Scan for the cell matching the given text and deliver its [X, Y] coordinate at center. 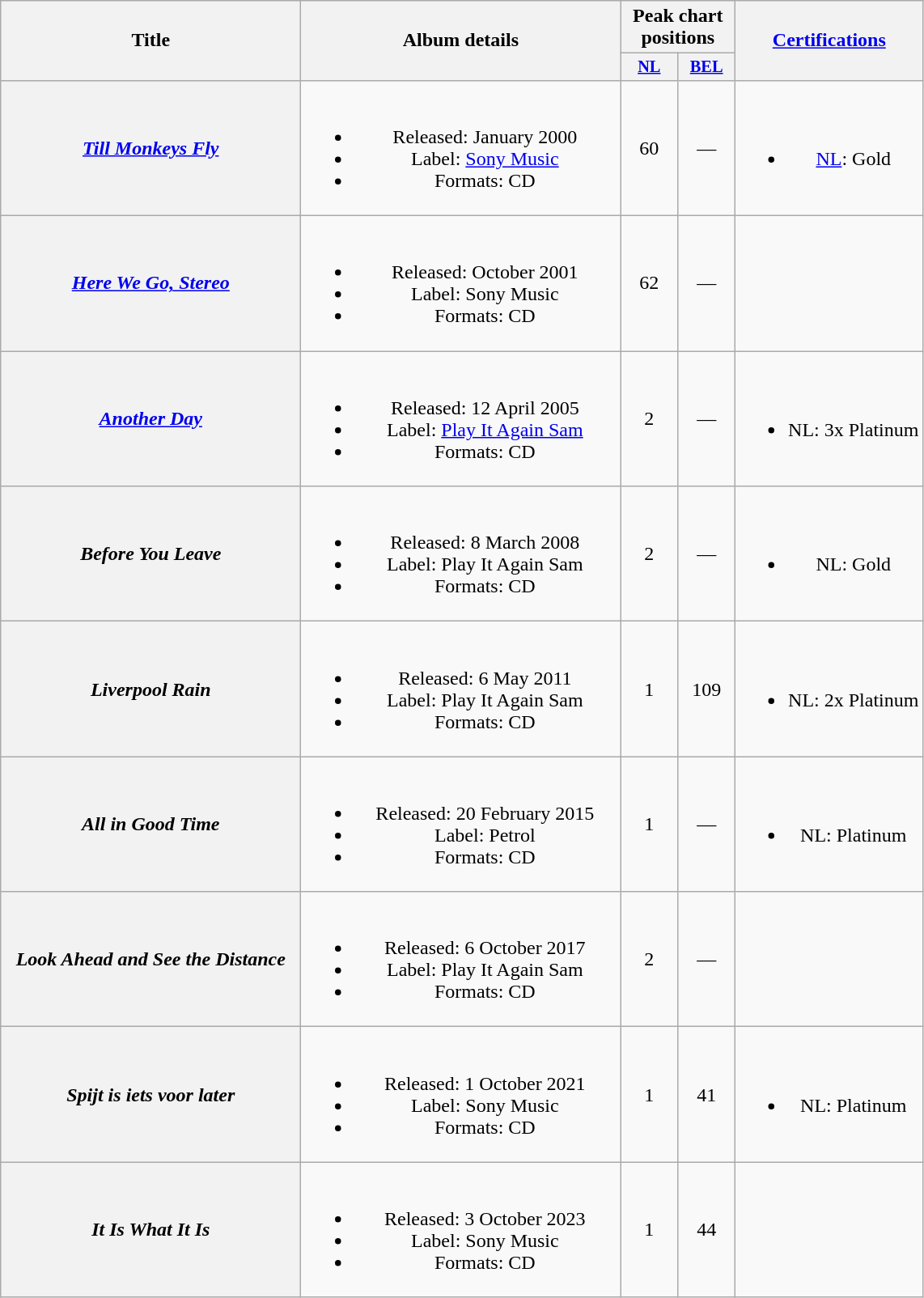
Till Monkeys Fly [150, 147]
Here We Go, Stereo [150, 283]
Album details [461, 40]
Released: 8 March 2008Label: Play It Again SamFormats: CD [461, 554]
Before You Leave [150, 554]
Released: 12 April 2005Label: Play It Again SamFormats: CD [461, 419]
Released: 3 October 2023Label: Sony MusicFormats: CD [461, 1230]
NL: 3x Platinum [829, 419]
It Is What It Is [150, 1230]
NL: 2x Platinum [829, 689]
Peak chart positions [678, 28]
Released: 1 October 2021Label: Sony MusicFormats: CD [461, 1094]
Released: January 2000Label: Sony MusicFormats: CD [461, 147]
Liverpool Rain [150, 689]
44 [707, 1230]
109 [707, 689]
Released: 6 October 2017Label: Play It Again SamFormats: CD [461, 960]
NL [649, 67]
All in Good Time [150, 824]
Look Ahead and See the Distance [150, 960]
BEL [707, 67]
Released: 6 May 2011Label: Play It Again SamFormats: CD [461, 689]
60 [649, 147]
Another Day [150, 419]
62 [649, 283]
Certifications [829, 40]
41 [707, 1094]
Title [150, 40]
Spijt is iets voor later [150, 1094]
Released: October 2001Label: Sony MusicFormats: CD [461, 283]
Released: 20 February 2015Label: PetrolFormats: CD [461, 824]
